Return [X, Y] of the center of cell containing provided text 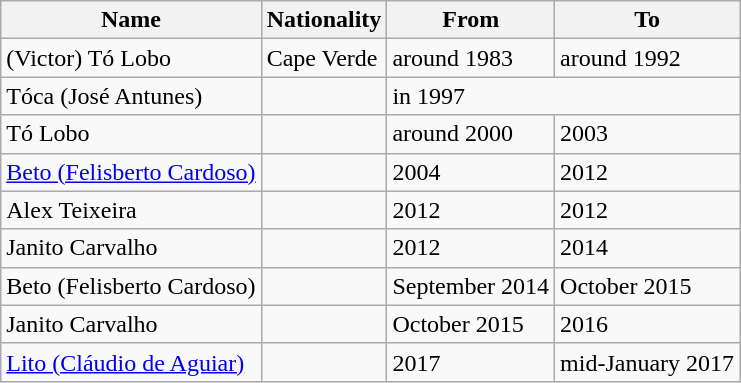
Lito (Cláudio de Aguiar) [131, 362]
in 1997 [564, 96]
Tó Lobo [131, 134]
Name [131, 20]
To [648, 20]
Cape Verde [324, 58]
September 2014 [471, 286]
around 1983 [471, 58]
2017 [471, 362]
around 1992 [648, 58]
2003 [648, 134]
(Victor) Tó Lobo [131, 58]
2014 [648, 248]
2016 [648, 324]
mid-January 2017 [648, 362]
From [471, 20]
Tóca (José Antunes) [131, 96]
2004 [471, 172]
around 2000 [471, 134]
Nationality [324, 20]
Alex Teixeira [131, 210]
